For the text-containing cell, return its midpoint in [X, Y] coordinate format. 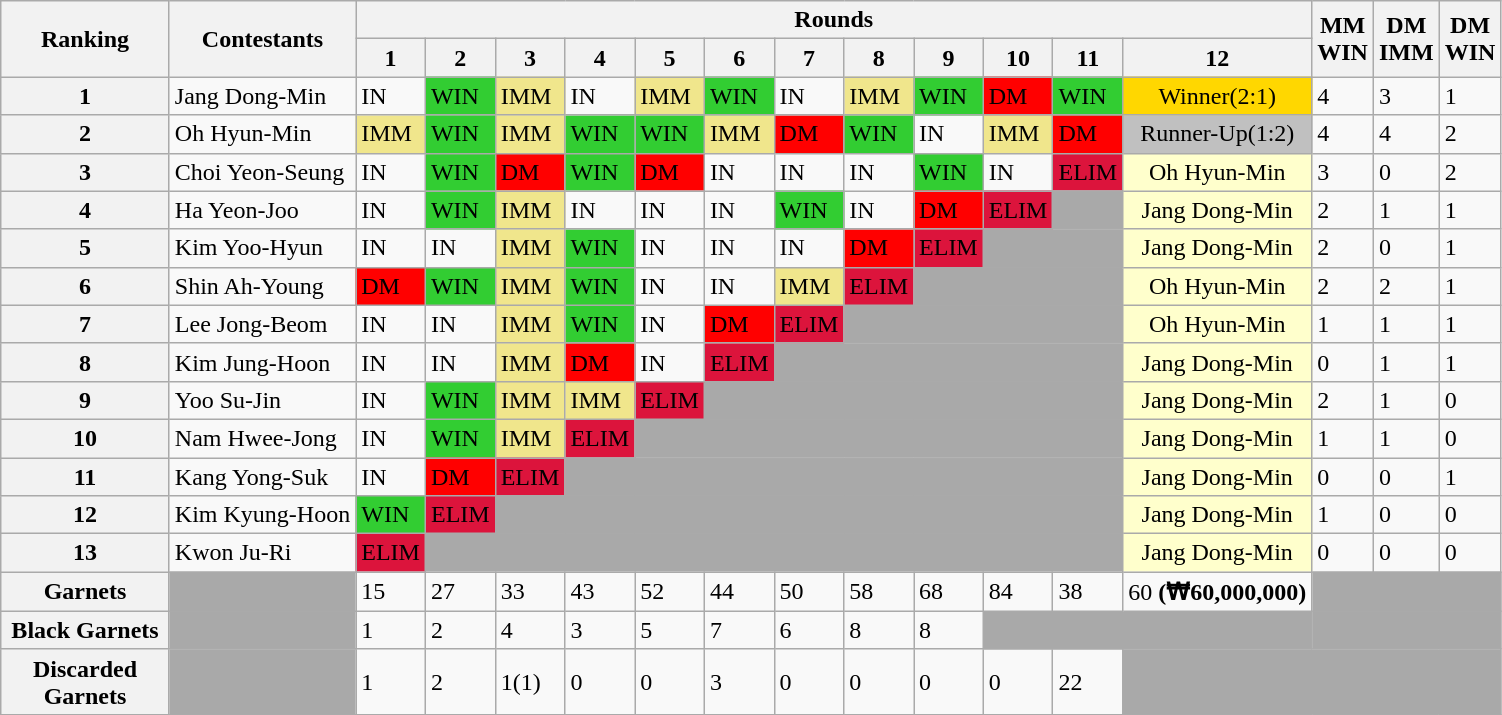
Ha Yeon-Joo [262, 210]
Rounds [834, 20]
Kim Yoo-Hyun [262, 248]
38 [1088, 592]
52 [670, 592]
MMWIN [1343, 39]
58 [879, 592]
Kang Yong-Suk [262, 477]
Shin Ah-Young [262, 286]
Garnets [86, 592]
68 [949, 592]
33 [530, 592]
Ranking [86, 39]
Black Garnets [86, 630]
60 (₩60,000,000) [1218, 592]
43 [600, 592]
44 [739, 592]
Kwon Ju-Ri [262, 553]
Yoo Su-Jin [262, 400]
DMIMM [1406, 39]
50 [809, 592]
15 [391, 592]
22 [1088, 682]
1(1) [530, 682]
Winner(2:1) [1218, 96]
Runner-Up(1:2) [1218, 134]
Kim Jung-Hoon [262, 362]
Nam Hwee-Jong [262, 438]
Kim Kyung-Hoon [262, 515]
Discarded Garnets [86, 682]
DMWIN [1470, 39]
Contestants [262, 39]
Choi Yeon-Seung [262, 172]
84 [1018, 592]
13 [86, 553]
27 [460, 592]
Lee Jong-Beom [262, 324]
